Determine the [X, Y] coordinate at the center of the cell enclosing the given text.  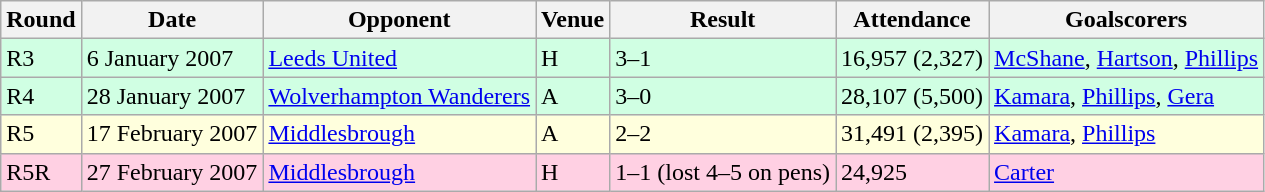
2–2 [723, 134]
Leeds United [400, 58]
R3 [41, 58]
Date [172, 20]
Kamara, Phillips, Gera [1126, 96]
6 January 2007 [172, 58]
17 February 2007 [172, 134]
R5R [41, 172]
McShane, Hartson, Phillips [1126, 58]
Opponent [400, 20]
Carter [1126, 172]
R4 [41, 96]
24,925 [912, 172]
16,957 (2,327) [912, 58]
Attendance [912, 20]
31,491 (2,395) [912, 134]
Venue [573, 20]
3–1 [723, 58]
28,107 (5,500) [912, 96]
28 January 2007 [172, 96]
Result [723, 20]
3–0 [723, 96]
Wolverhampton Wanderers [400, 96]
27 February 2007 [172, 172]
Kamara, Phillips [1126, 134]
1–1 (lost 4–5 on pens) [723, 172]
Goalscorers [1126, 20]
Round [41, 20]
R5 [41, 134]
